Scan for the cell matching the given text and deliver its (X, Y) coordinate at center. 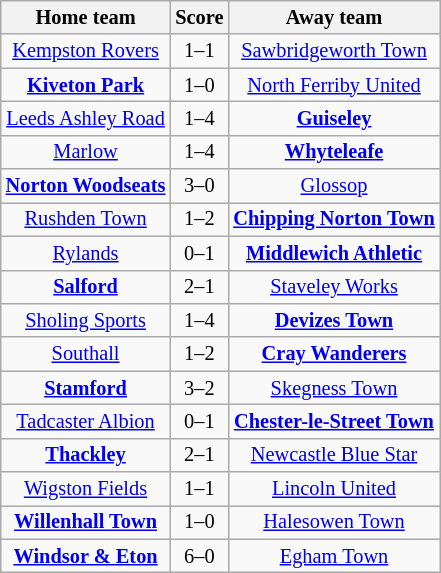
Salford (86, 287)
Chester-le-Street Town (334, 421)
Halesowen Town (334, 522)
Devizes Town (334, 320)
3–2 (199, 388)
Skegness Town (334, 388)
Whyteleafe (334, 152)
6–0 (199, 556)
Away team (334, 17)
Marlow (86, 152)
Middlewich Athletic (334, 253)
Egham Town (334, 556)
Norton Woodseats (86, 186)
North Ferriby United (334, 85)
Staveley Works (334, 287)
3–0 (199, 186)
Chipping Norton Town (334, 219)
Rushden Town (86, 219)
Lincoln United (334, 489)
Sholing Sports (86, 320)
Score (199, 17)
Southall (86, 354)
Stamford (86, 388)
Rylands (86, 253)
Newcastle Blue Star (334, 455)
Guiseley (334, 118)
Tadcaster Albion (86, 421)
Home team (86, 17)
Cray Wanderers (334, 354)
Thackley (86, 455)
Glossop (334, 186)
Sawbridgeworth Town (334, 51)
Kempston Rovers (86, 51)
Windsor & Eton (86, 556)
Leeds Ashley Road (86, 118)
Kiveton Park (86, 85)
Willenhall Town (86, 522)
Wigston Fields (86, 489)
